Search for the cell housing the specified text and yield its (X, Y) center coordinate. 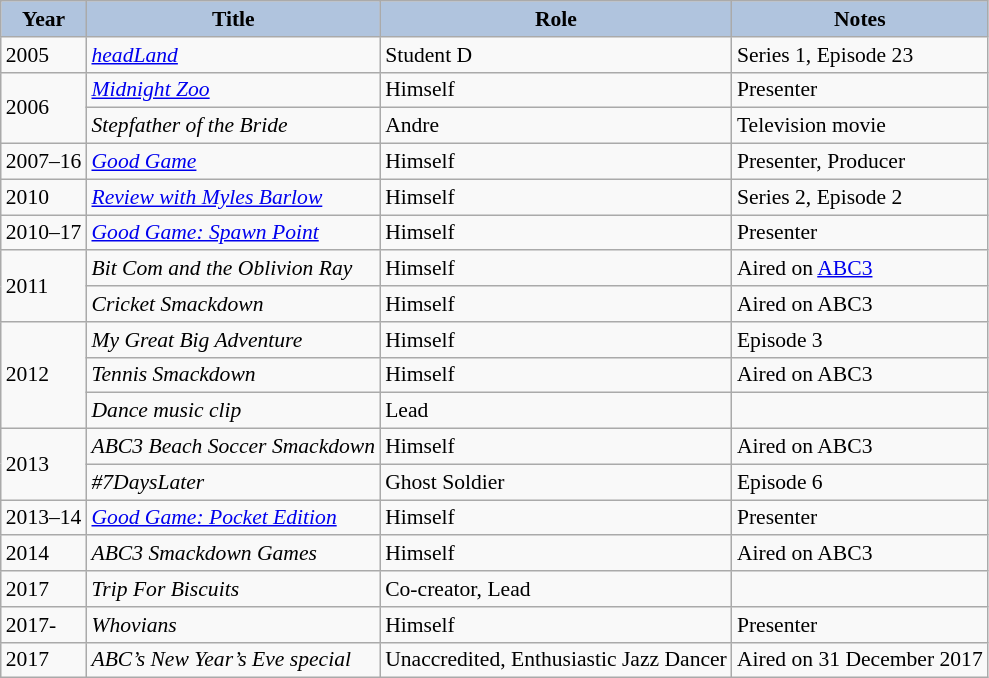
Aired on 31 December 2017 (860, 660)
Student D (556, 55)
Notes (860, 19)
Midnight Zoo (233, 90)
Co-creator, Lead (556, 589)
headLand (233, 55)
Ghost Soldier (556, 482)
Episode 6 (860, 482)
ABC3 Beach Soccer Smackdown (233, 447)
2017- (44, 625)
Whovians (233, 625)
Series 2, Episode 2 (860, 197)
Stepfather of the Bride (233, 126)
Role (556, 19)
Year (44, 19)
Episode 3 (860, 340)
Title (233, 19)
Bit Com and the Oblivion Ray (233, 269)
2013 (44, 464)
My Great Big Adventure (233, 340)
ABC3 Smackdown Games (233, 554)
2013–14 (44, 518)
Good Game (233, 162)
2011 (44, 286)
Cricket Smackdown (233, 304)
Tennis Smackdown (233, 375)
2014 (44, 554)
Presenter, Producer (860, 162)
Lead (556, 411)
2010–17 (44, 233)
2006 (44, 108)
#7DaysLater (233, 482)
Series 1, Episode 23 (860, 55)
Unaccredited, Enthusiastic Jazz Dancer (556, 660)
Good Game: Pocket Edition (233, 518)
Review with Myles Barlow (233, 197)
Dance music clip (233, 411)
Good Game: Spawn Point (233, 233)
Television movie (860, 126)
ABC’s New Year’s Eve special (233, 660)
2010 (44, 197)
Andre (556, 126)
2007–16 (44, 162)
2005 (44, 55)
2012 (44, 376)
Trip For Biscuits (233, 589)
